Capture the cell that displays the provided text and extract its [X, Y] central coordinate. 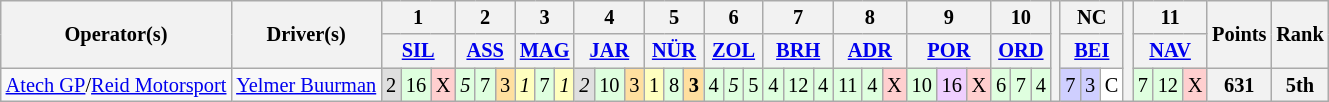
NÜR [674, 51]
ZOL [734, 51]
SIL [418, 51]
ADR [870, 51]
Atech GP/Reid Motorsport [116, 85]
BRH [798, 51]
Yelmer Buurman [306, 85]
Driver(s) [306, 34]
NAV [1170, 51]
NC [1092, 17]
Rank [1300, 34]
631 [1239, 85]
POR [949, 51]
9 [949, 17]
JAR [609, 51]
5th [1300, 85]
ASS [485, 51]
ORD [1021, 51]
MAG [545, 51]
Points [1239, 34]
Operator(s) [116, 34]
BEI [1092, 51]
C [1112, 85]
